Return the [x, y] coordinate for the center point of the cell that contains the specified text.  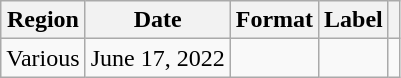
June 17, 2022 [158, 58]
Format [274, 20]
Date [158, 20]
Region [43, 20]
Label [354, 20]
Various [43, 58]
